Search for the cell housing the specified text and yield its [x, y] center coordinate. 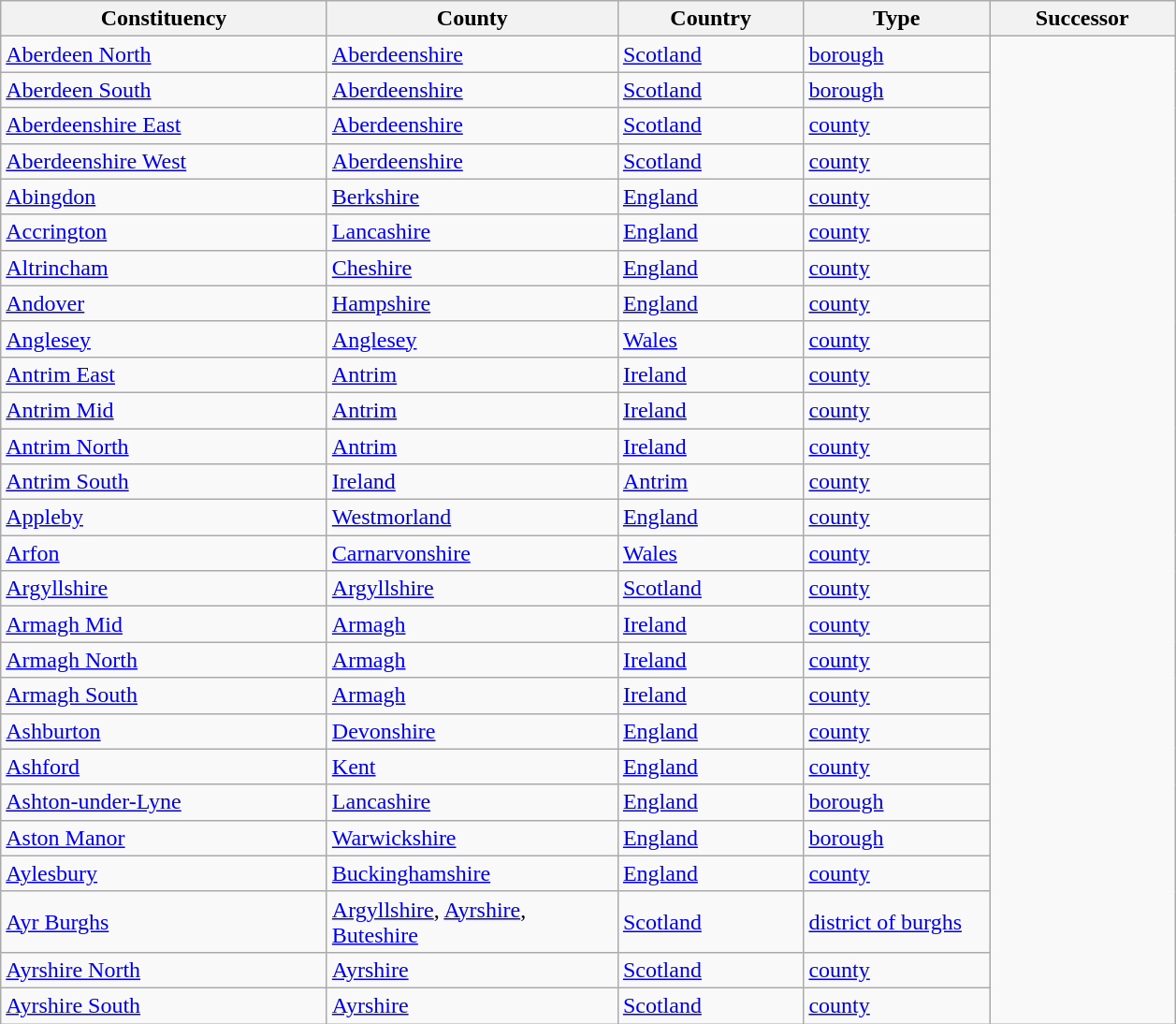
Abingdon [165, 197]
Aberdeen South [165, 90]
Antrim East [165, 374]
district of burghs [896, 921]
Aston Manor [165, 838]
Carnarvonshire [472, 553]
Warwickshire [472, 838]
Ashton-under-Lyne [165, 802]
Armagh South [165, 695]
Ashford [165, 767]
Westmorland [472, 518]
Ashburton [165, 731]
Armagh Mid [165, 624]
Cheshire [472, 268]
Ayrshire North [165, 970]
Antrim North [165, 446]
Arfon [165, 553]
Buckinghamshire [472, 873]
Devonshire [472, 731]
Aberdeenshire East [165, 125]
Andover [165, 303]
Antrim Mid [165, 410]
Argyllshire, Ayrshire, Buteshire [472, 921]
Accrington [165, 232]
Antrim South [165, 482]
Successor [1083, 19]
Aylesbury [165, 873]
Constituency [165, 19]
County [472, 19]
Aberdeenshire West [165, 161]
Armagh North [165, 660]
Aberdeen North [165, 54]
Appleby [165, 518]
Ayr Burghs [165, 921]
Berkshire [472, 197]
Kent [472, 767]
Country [711, 19]
Hampshire [472, 303]
Ayrshire South [165, 1005]
Altrincham [165, 268]
Type [896, 19]
